Return (x, y) of the center of cell containing provided text 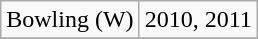
2010, 2011 (198, 20)
Bowling (W) (70, 20)
